Extract the [x, y] coordinate from the center of the cell holding the provided text.  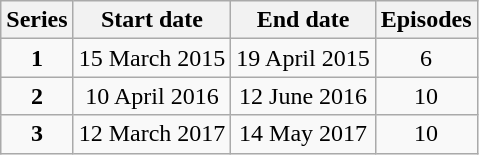
15 March 2015 [152, 58]
Start date [152, 20]
3 [37, 134]
Episodes [426, 20]
End date [303, 20]
2 [37, 96]
14 May 2017 [303, 134]
19 April 2015 [303, 58]
10 April 2016 [152, 96]
12 June 2016 [303, 96]
6 [426, 58]
Series [37, 20]
1 [37, 58]
12 March 2017 [152, 134]
